Find where the given text appears and provide that cell's center as [x, y] coordinate. 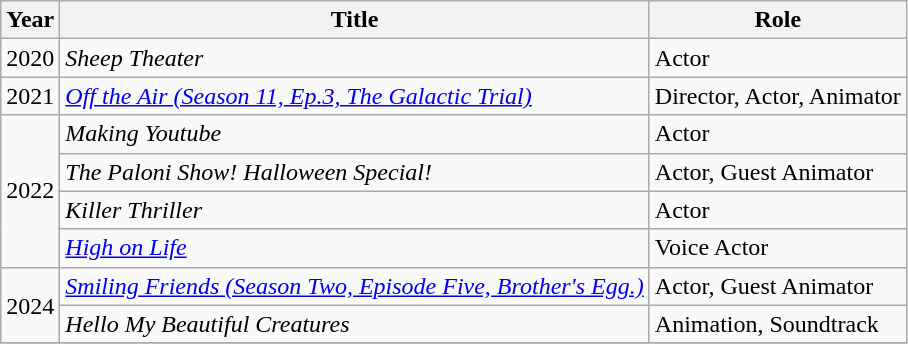
Sheep Theater [354, 58]
2022 [30, 191]
2024 [30, 305]
Smiling Friends (Season Two, Episode Five, Brother's Egg.) [354, 286]
The Paloni Show! Halloween Special! [354, 172]
Animation, Soundtrack [778, 324]
Making Youtube [354, 134]
Title [354, 20]
Killer Thriller [354, 210]
Voice Actor [778, 248]
Hello My Beautiful Creatures [354, 324]
Year [30, 20]
2021 [30, 96]
Role [778, 20]
2020 [30, 58]
Director, Actor, Animator [778, 96]
Off the Air (Season 11, Ep.3, The Galactic Trial) [354, 96]
High on Life [354, 248]
